Provide the (X, Y) coordinate of the cell's center where the given text is located.  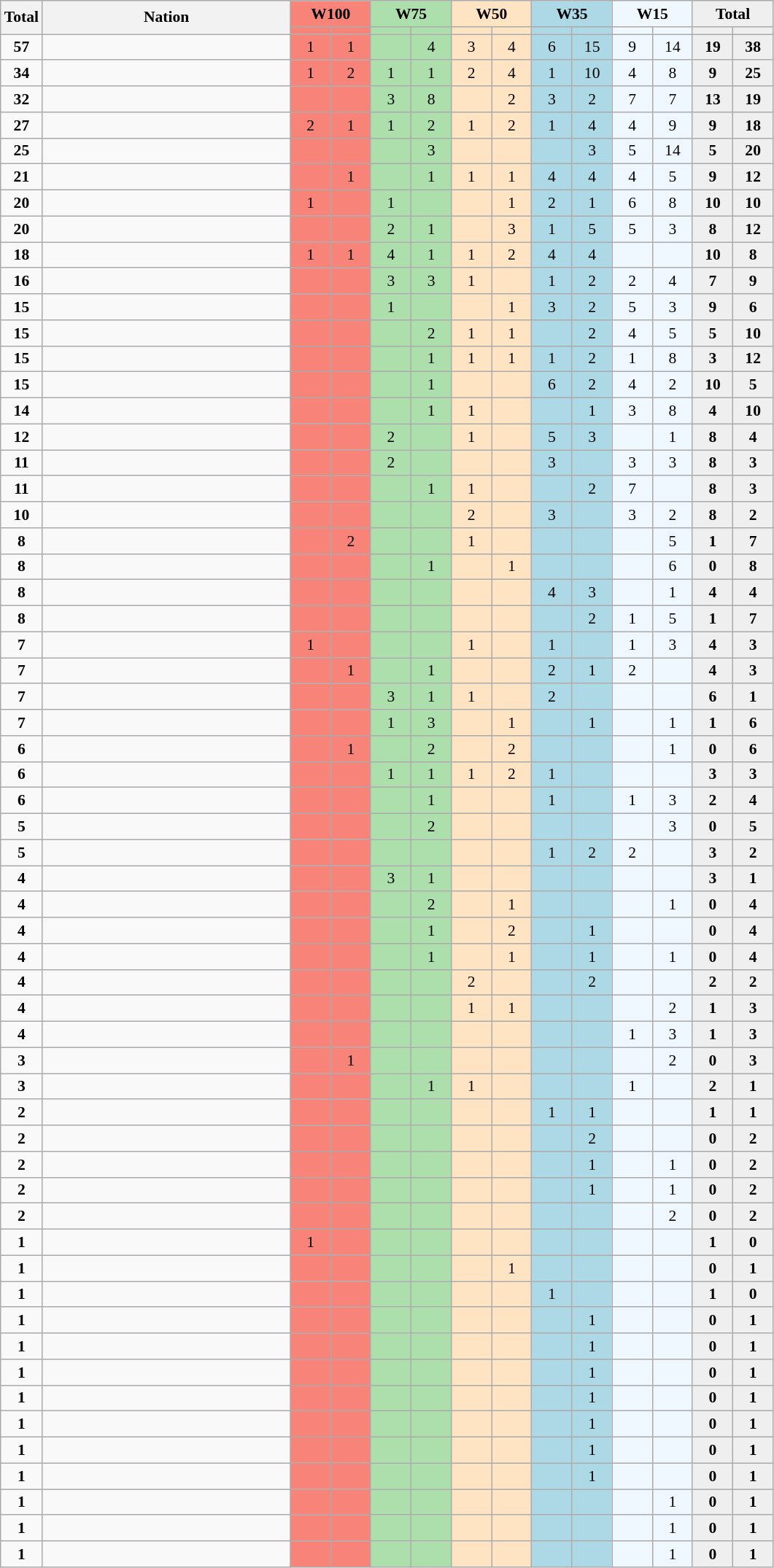
38 (753, 47)
W15 (652, 14)
W100 (330, 14)
13 (712, 99)
27 (22, 125)
W35 (572, 14)
34 (22, 74)
32 (22, 99)
16 (22, 282)
W75 (411, 14)
W50 (492, 14)
Nation (166, 18)
57 (22, 47)
21 (22, 177)
